Provide the (x, y) coordinate of the cell's center where the given text is located.  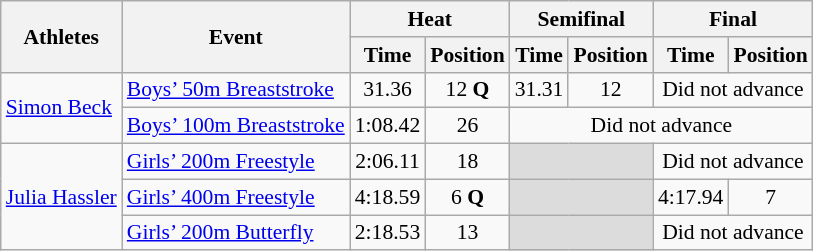
18 (467, 162)
1:08.42 (388, 126)
12 Q (467, 90)
Athletes (62, 36)
Final (733, 19)
4:18.59 (388, 197)
31.31 (540, 90)
31.36 (388, 90)
Boys’ 50m Breaststroke (236, 90)
13 (467, 233)
Julia Hassler (62, 198)
6 Q (467, 197)
4:17.94 (690, 197)
Simon Beck (62, 108)
Girls’ 200m Freestyle (236, 162)
2:06.11 (388, 162)
Heat (430, 19)
Semifinal (582, 19)
2:18.53 (388, 233)
7 (770, 197)
Girls’ 400m Freestyle (236, 197)
Boys’ 100m Breaststroke (236, 126)
Girls’ 200m Butterfly (236, 233)
12 (610, 90)
26 (467, 126)
Event (236, 36)
